Provide the [X, Y] coordinate of the cell's center where the given text is located.  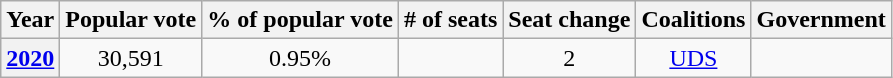
2020 [30, 58]
0.95% [300, 58]
2 [570, 58]
Seat change [570, 20]
Coalitions [694, 20]
Year [30, 20]
UDS [694, 58]
% of popular vote [300, 20]
Government [821, 20]
30,591 [131, 58]
# of seats [450, 20]
Popular vote [131, 20]
